Determine the (x, y) coordinate at the center of the cell enclosing the given text.  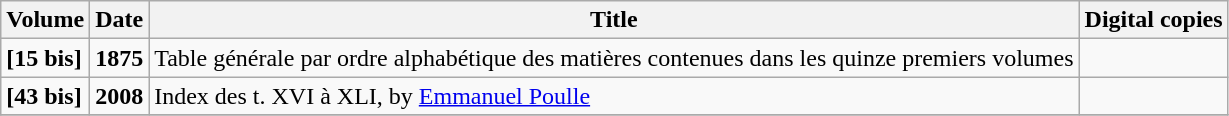
1875 (120, 58)
Digital copies (1154, 20)
Index des t. XVI à XLI, by Emmanuel Poulle (614, 96)
2008 (120, 96)
Title (614, 20)
Date (120, 20)
[15 bis] (46, 58)
Table générale par ordre alphabétique des matières contenues dans les quinze premiers volumes (614, 58)
[43 bis] (46, 96)
Volume (46, 20)
